Provide the [X, Y] coordinate of the cell's center where the given text is located.  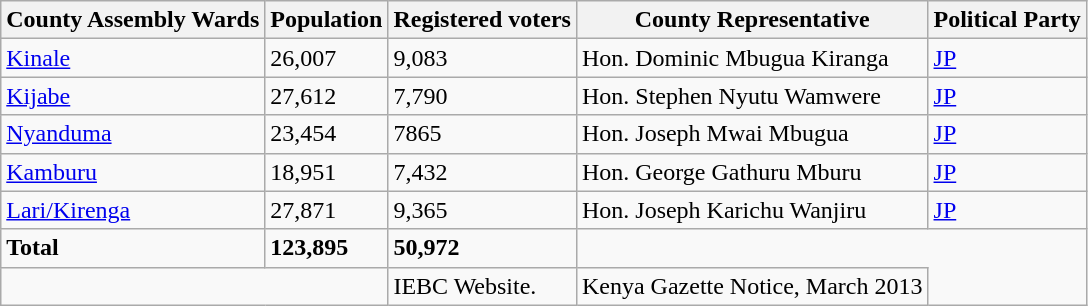
Hon. Joseph Mwai Mbugua [752, 134]
Population [326, 20]
Kijabe [133, 96]
Hon. George Gathuru Mburu [752, 172]
Nyanduma [133, 134]
18,951 [326, 172]
Hon. Dominic Mbugua Kiranga [752, 58]
IEBC Website. [482, 286]
Registered voters [482, 20]
Lari/Kirenga [133, 210]
27,871 [326, 210]
27,612 [326, 96]
Political Party [1007, 20]
County Representative [752, 20]
123,895 [326, 248]
26,007 [326, 58]
7865 [482, 134]
Kinale [133, 58]
23,454 [326, 134]
7,790 [482, 96]
9,365 [482, 210]
Hon. Stephen Nyutu Wamwere [752, 96]
Kenya Gazette Notice, March 2013 [752, 286]
50,972 [482, 248]
7,432 [482, 172]
Kamburu [133, 172]
Hon. Joseph Karichu Wanjiru [752, 210]
County Assembly Wards [133, 20]
Total [133, 248]
9,083 [482, 58]
